From the cell containing the given text, extract its center point as [X, Y] coordinate. 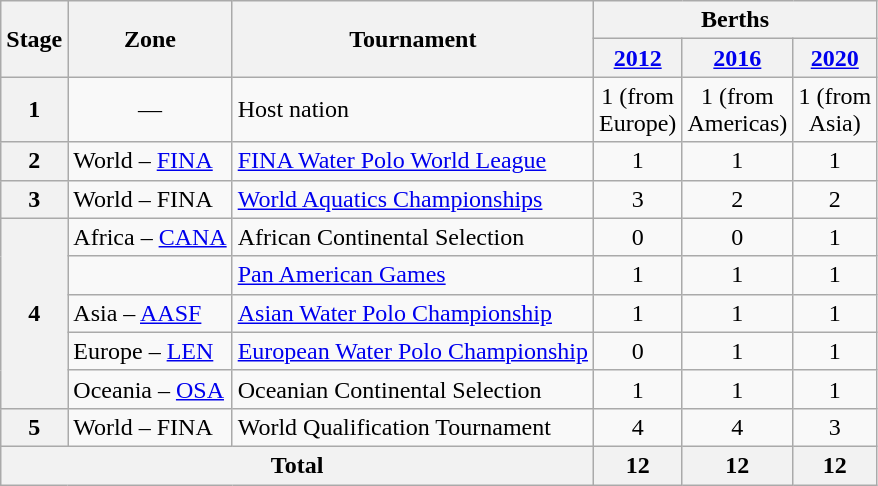
Africa – CANA [150, 237]
Berths [734, 20]
1 (fromAsia) [835, 110]
Asia – AASF [150, 313]
African Continental Selection [412, 237]
FINA Water Polo World League [412, 161]
2020 [835, 58]
5 [34, 427]
Zone [150, 39]
Stage [34, 39]
1 (fromAmericas) [738, 110]
European Water Polo Championship [412, 351]
Total [298, 465]
Pan American Games [412, 275]
1 (fromEurope) [637, 110]
2012 [637, 58]
Asian Water Polo Championship [412, 313]
Europe – LEN [150, 351]
Oceania – OSA [150, 389]
— [150, 110]
Oceanian Continental Selection [412, 389]
World Qualification Tournament [412, 427]
World Aquatics Championships [412, 199]
Host nation [412, 110]
Tournament [412, 39]
2016 [738, 58]
